Identify which cell holds the provided text, then report its (X, Y) central coordinate. 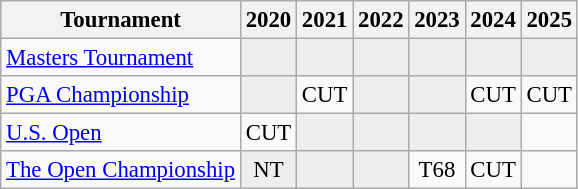
2023 (437, 20)
The Open Championship (121, 170)
Masters Tournament (121, 58)
2022 (381, 20)
2025 (549, 20)
2024 (493, 20)
2020 (268, 20)
U.S. Open (121, 133)
Tournament (121, 20)
T68 (437, 170)
2021 (325, 20)
PGA Championship (121, 95)
NT (268, 170)
